Locate the cell with the specified text and output its (X, Y) center coordinate. 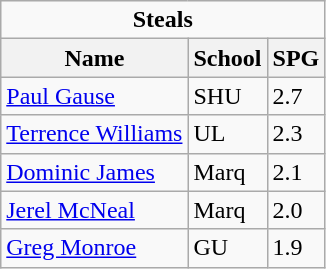
Jerel McNeal (94, 210)
Dominic James (94, 172)
School (228, 58)
SHU (228, 96)
Paul Gause (94, 96)
2.7 (296, 96)
GU (228, 248)
Name (94, 58)
1.9 (296, 248)
2.1 (296, 172)
UL (228, 134)
SPG (296, 58)
Steals (163, 20)
Terrence Williams (94, 134)
Greg Monroe (94, 248)
2.3 (296, 134)
2.0 (296, 210)
